From the cell containing the given text, extract its center point as (X, Y) coordinate. 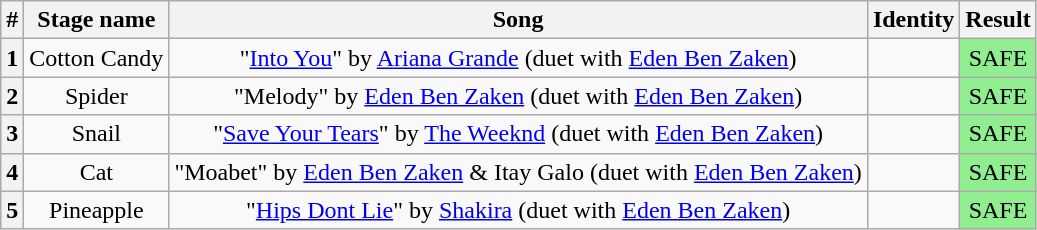
Snail (96, 134)
# (12, 20)
Result (998, 20)
3 (12, 134)
"Save Your Tears" by The Weeknd (duet with Eden Ben Zaken) (518, 134)
2 (12, 96)
Pineapple (96, 210)
"Hips Dont Lie" by Shakira (duet with Eden Ben Zaken) (518, 210)
Identity (913, 20)
"Into You" by Ariana Grande (duet with Eden Ben Zaken) (518, 58)
"Moabet" by Eden Ben Zaken & Itay Galo (duet with Eden Ben Zaken) (518, 172)
"Melody" by Eden Ben Zaken (duet with Eden Ben Zaken) (518, 96)
Song (518, 20)
1 (12, 58)
5 (12, 210)
4 (12, 172)
Spider (96, 96)
Cat (96, 172)
Cotton Candy (96, 58)
Stage name (96, 20)
